Find where the given text appears and provide that cell's center as (x, y) coordinate. 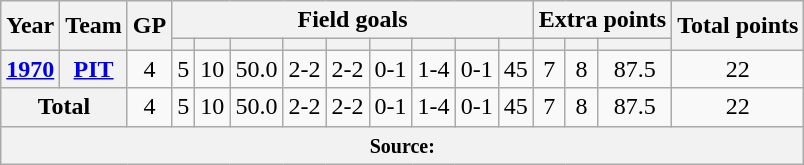
Extra points (602, 20)
Total (64, 107)
Field goals (353, 20)
GP (149, 26)
PIT (94, 69)
1970 (30, 69)
Source: (402, 145)
Total points (738, 26)
Year (30, 26)
Team (94, 26)
